Identify which cell holds the provided text, then report its [X, Y] central coordinate. 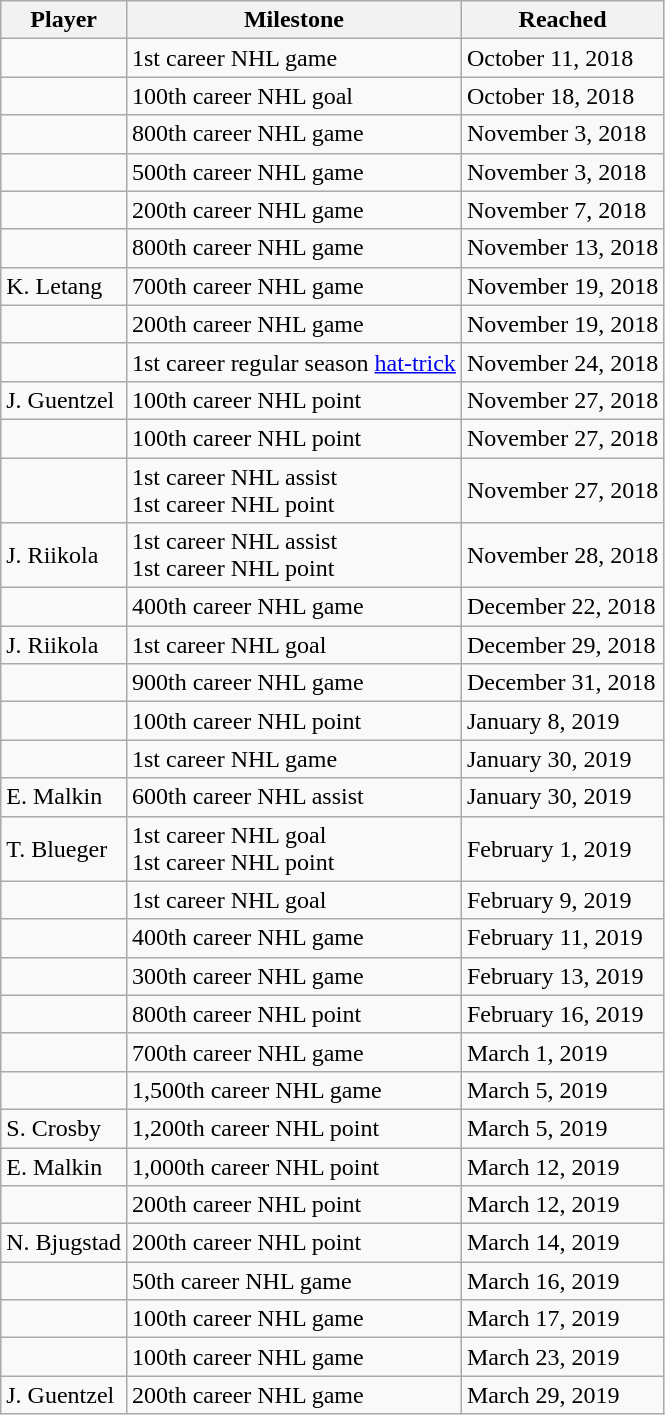
February 1, 2019 [562, 848]
February 11, 2019 [562, 938]
Milestone [294, 20]
100th career NHL goal [294, 96]
November 13, 2018 [562, 248]
March 23, 2019 [562, 1357]
1st career regular season hat-trick [294, 362]
March 16, 2019 [562, 1281]
February 9, 2019 [562, 900]
March 29, 2019 [562, 1395]
February 13, 2019 [562, 976]
300th career NHL game [294, 976]
March 1, 2019 [562, 1052]
1st career NHL goal1st career NHL point [294, 848]
February 16, 2019 [562, 1014]
Player [64, 20]
1,000th career NHL point [294, 1167]
October 11, 2018 [562, 58]
N. Bjugstad [64, 1243]
K. Letang [64, 286]
900th career NHL game [294, 683]
500th career NHL game [294, 172]
December 31, 2018 [562, 683]
T. Blueger [64, 848]
S. Crosby [64, 1128]
November 24, 2018 [562, 362]
March 17, 2019 [562, 1319]
November 7, 2018 [562, 210]
1,200th career NHL point [294, 1128]
November 28, 2018 [562, 556]
50th career NHL game [294, 1281]
December 29, 2018 [562, 645]
600th career NHL assist [294, 797]
December 22, 2018 [562, 607]
January 8, 2019 [562, 721]
March 14, 2019 [562, 1243]
1,500th career NHL game [294, 1090]
800th career NHL point [294, 1014]
October 18, 2018 [562, 96]
Reached [562, 20]
